For the text-containing cell, return its midpoint in [x, y] coordinate format. 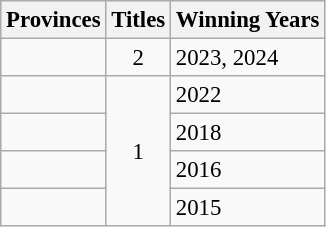
Titles [138, 20]
2016 [247, 170]
1 [138, 151]
Provinces [54, 20]
2023, 2024 [247, 58]
Winning Years [247, 20]
2022 [247, 95]
2018 [247, 133]
2 [138, 58]
2015 [247, 208]
